Pinpoint the cell where the given text exists, returning its [x, y] midpoint coordinate. 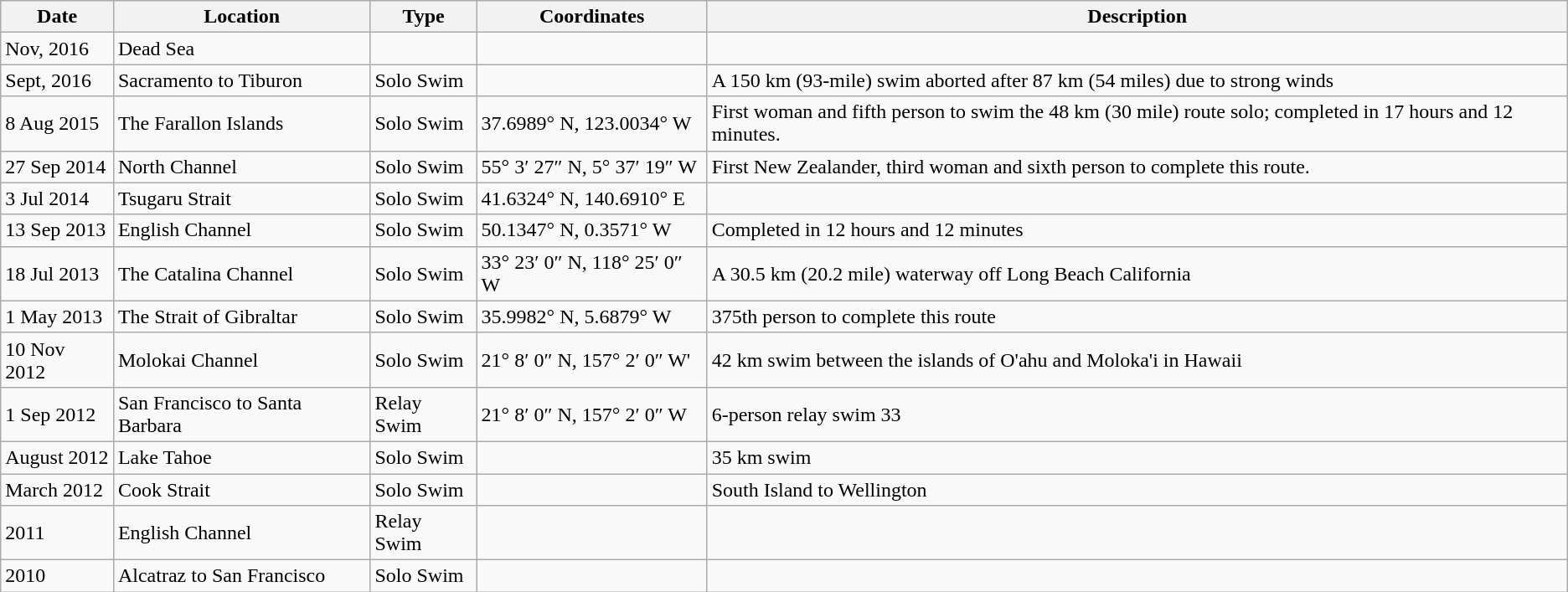
The Farallon Islands [241, 124]
27 Sep 2014 [57, 167]
6-person relay swim 33 [1137, 414]
2011 [57, 533]
Completed in 12 hours and 12 minutes [1137, 230]
375th person to complete this route [1137, 317]
Alcatraz to San Francisco [241, 576]
March 2012 [57, 490]
Date [57, 17]
18 Jul 2013 [57, 273]
3 Jul 2014 [57, 198]
21° 8′ 0″ N, 157° 2′ 0″ W' [591, 360]
The Catalina Channel [241, 273]
1 Sep 2012 [57, 414]
1 May 2013 [57, 317]
13 Sep 2013 [57, 230]
First woman and fifth person to swim the 48 km (30 mile) route solo; completed in 17 hours and 12 minutes. [1137, 124]
A 30.5 km (20.2 mile) waterway off Long Beach California [1137, 273]
33° 23′ 0″ N, 118° 25′ 0″ W [591, 273]
42 km swim between the islands of O'ahu and Moloka'i in Hawaii [1137, 360]
Tsugaru Strait [241, 198]
Sacramento to Tiburon [241, 80]
A 150 km (93-mile) swim aborted after 87 km (54 miles) due to strong winds [1137, 80]
Coordinates [591, 17]
37.6989° N, 123.0034° W [591, 124]
South Island to Wellington [1137, 490]
8 Aug 2015 [57, 124]
First New Zealander, third woman and sixth person to complete this route. [1137, 167]
August 2012 [57, 457]
35.9982° N, 5.6879° W [591, 317]
Nov, 2016 [57, 49]
10 Nov 2012 [57, 360]
Dead Sea [241, 49]
The Strait of Gibraltar [241, 317]
Type [424, 17]
41.6324° N, 140.6910° E [591, 198]
35 km swim [1137, 457]
Location [241, 17]
North Channel [241, 167]
Molokai Channel [241, 360]
21° 8′ 0″ N, 157° 2′ 0″ W [591, 414]
Lake Tahoe [241, 457]
Sept, 2016 [57, 80]
2010 [57, 576]
55° 3′ 27″ N, 5° 37′ 19″ W [591, 167]
50.1347° N, 0.3571° W [591, 230]
Description [1137, 17]
Cook Strait [241, 490]
San Francisco to Santa Barbara [241, 414]
